Determine the [x, y] coordinate at the center of the cell enclosing the given text.  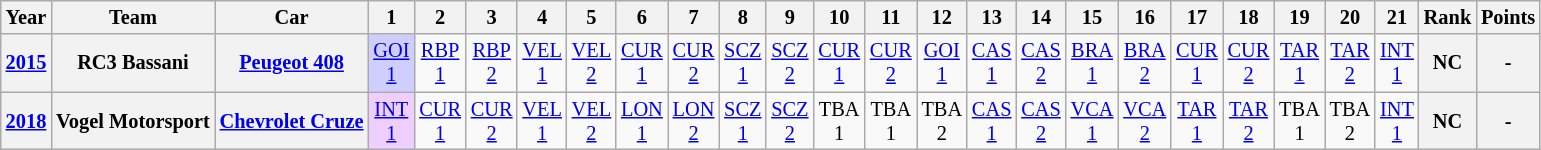
Vogel Motorsport [133, 121]
2 [440, 17]
7 [694, 17]
17 [1197, 17]
9 [790, 17]
Car [292, 17]
RC3 Bassani [133, 63]
Points [1508, 17]
Peugeot 408 [292, 63]
16 [1144, 17]
6 [642, 17]
3 [492, 17]
LON2 [694, 121]
15 [1092, 17]
1 [391, 17]
Chevrolet Cruze [292, 121]
5 [592, 17]
4 [542, 17]
RBP1 [440, 63]
BRA1 [1092, 63]
Team [133, 17]
2015 [26, 63]
21 [1397, 17]
11 [891, 17]
BRA2 [1144, 63]
18 [1249, 17]
RBP2 [492, 63]
10 [839, 17]
VCA1 [1092, 121]
14 [1040, 17]
20 [1350, 17]
2018 [26, 121]
Year [26, 17]
Rank [1448, 17]
8 [742, 17]
VCA2 [1144, 121]
LON1 [642, 121]
19 [1299, 17]
12 [942, 17]
13 [992, 17]
